Return (X, Y) of the center of cell containing provided text 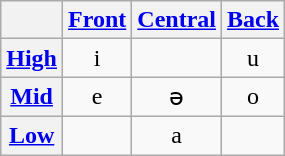
e (98, 97)
Central (177, 20)
a (177, 135)
Low (32, 135)
u (254, 58)
Back (254, 20)
High (32, 58)
o (254, 97)
Mid (32, 97)
ə (177, 97)
i (98, 58)
Front (98, 20)
